Pinpoint the cell where the given text exists, returning its (X, Y) midpoint coordinate. 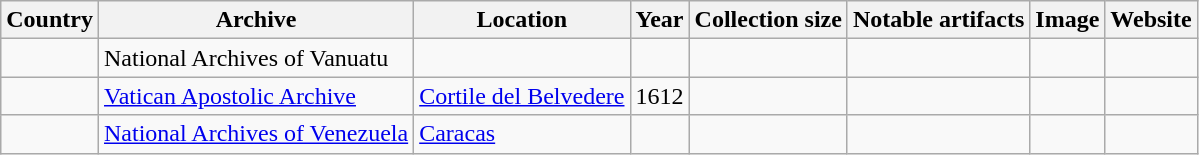
Collection size (768, 20)
National Archives of Venezuela (256, 134)
Cortile del Belvedere (522, 96)
Notable artifacts (938, 20)
Vatican Apostolic Archive (256, 96)
Location (522, 20)
Caracas (522, 134)
Website (1151, 20)
Year (660, 20)
Image (1068, 20)
Country (50, 20)
1612 (660, 96)
Archive (256, 20)
National Archives of Vanuatu (256, 58)
